Extract the [X, Y] coordinate from the center of the cell holding the provided text.  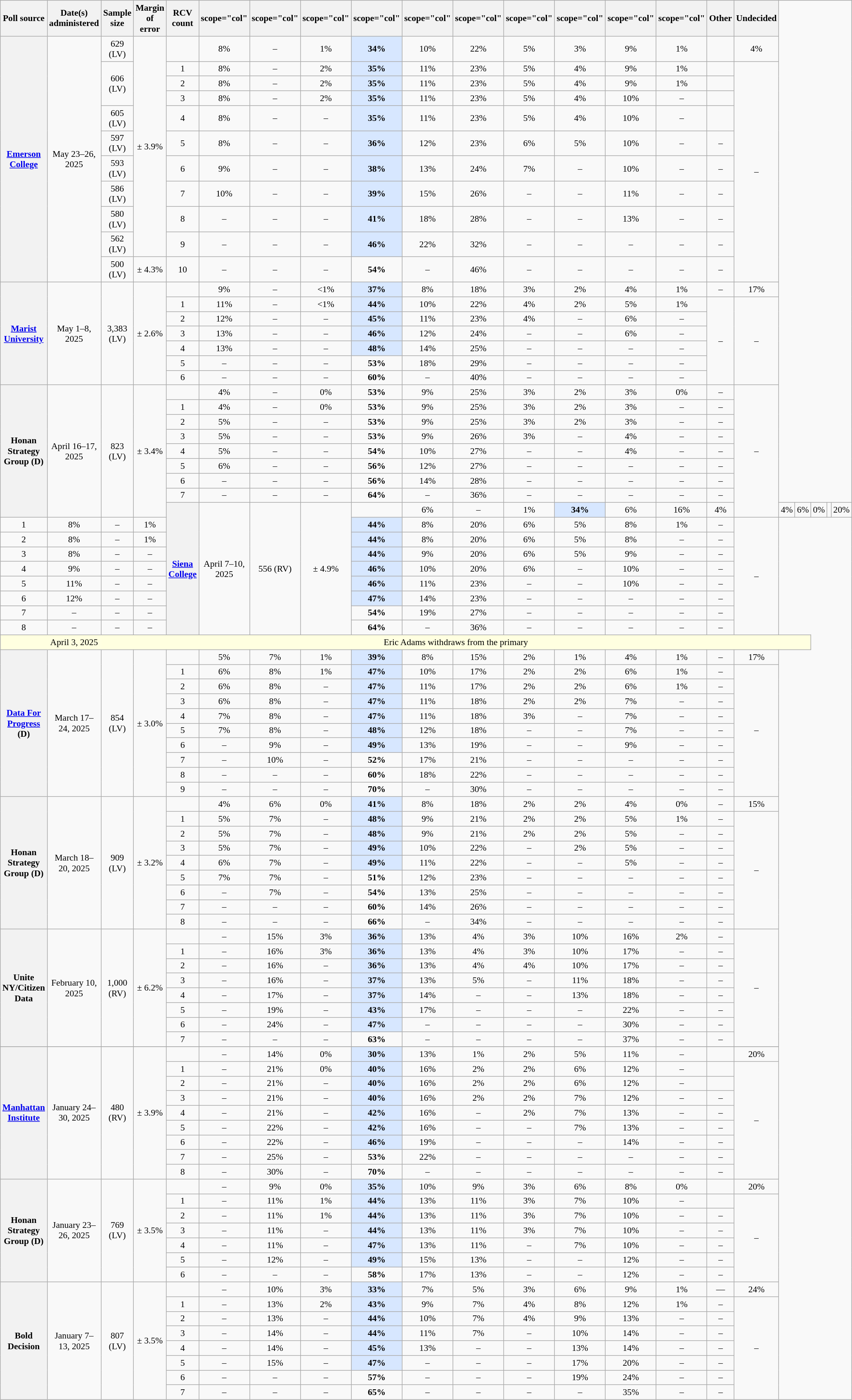
51% [376, 878]
Undecided [756, 18]
April 7–10, 2025 [225, 569]
± 3.2% [150, 863]
Marist University [24, 333]
Eric Adams withdraws from the primary [456, 643]
Samplesize [117, 18]
52% [376, 760]
± 3.4% [150, 452]
± 4.3% [150, 270]
January 7–13, 2025 [74, 1341]
Manhattan Institute [24, 1113]
500 (LV) [117, 270]
RCVcount [182, 18]
Date(s)administered [74, 18]
Siena College [182, 569]
Other [721, 18]
May 1–8, 2025 [74, 333]
— [721, 1289]
769 (LV) [117, 1231]
556 (RV) [275, 569]
January 23–26, 2025 [74, 1231]
66% [376, 922]
823 (LV) [117, 452]
March 17–24, 2025 [74, 723]
April 3, 2025 [74, 643]
32% [478, 244]
480 (RV) [117, 1113]
57% [376, 1378]
May 23–26, 2025 [74, 159]
606 (LV) [117, 83]
854 (LV) [117, 723]
65% [376, 1393]
1,000 (RV) [117, 988]
58% [376, 1275]
629 (LV) [117, 49]
February 10, 2025 [74, 988]
38% [376, 168]
33% [376, 1289]
807 (LV) [117, 1341]
± 4.9% [326, 569]
Unite NY/Citizen Data [24, 988]
562 (LV) [117, 244]
909 (LV) [117, 863]
63% [376, 1040]
Bold Decision [24, 1341]
± 6.2% [150, 988]
Data For Progress (D) [24, 723]
± 2.6% [150, 333]
29% [478, 363]
3,383 (LV) [117, 333]
586 (LV) [117, 194]
January 24–30, 2025 [74, 1113]
March 18–20, 2025 [74, 863]
Emerson College [24, 159]
± 3.0% [150, 723]
580 (LV) [117, 219]
597 (LV) [117, 144]
605 (LV) [117, 118]
April 16–17, 2025 [74, 452]
Marginof error [150, 18]
593 (LV) [117, 168]
10 [182, 270]
Poll source [24, 18]
